Output the (X, Y) coordinate of the center of the cell containing the given text.  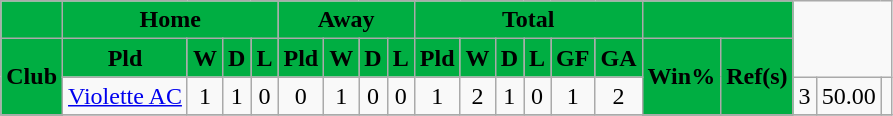
50.00 (848, 96)
Away (346, 20)
Ref(s) (757, 77)
Club (32, 77)
GF (573, 58)
3 (804, 96)
Win% (682, 77)
Home (170, 20)
GA (618, 58)
Violette AC (126, 96)
Total (528, 20)
